Locate the cell with the specified text and output its [x, y] center coordinate. 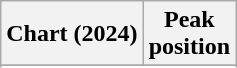
Chart (2024) [72, 34]
Peakposition [189, 34]
